Find where the given text appears and provide that cell's center as [x, y] coordinate. 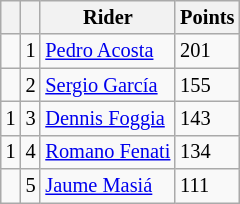
4 [31, 152]
Points [207, 17]
Pedro Acosta [108, 51]
Rider [108, 17]
5 [31, 186]
143 [207, 118]
Dennis Foggia [108, 118]
201 [207, 51]
Jaume Masiá [108, 186]
Sergio García [108, 85]
111 [207, 186]
Romano Fenati [108, 152]
3 [31, 118]
2 [31, 85]
134 [207, 152]
155 [207, 85]
